Determine the (x, y) coordinate at the center of the cell enclosing the given text.  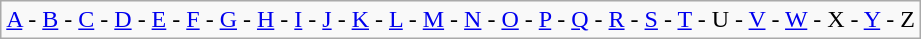
A - B - C - D - E - F - G - H - I - J - K - L - M - N - O - P - Q - R - S - T - U - V - W - X - Y - Z (461, 20)
